Find where the given text appears and provide that cell's center as [x, y] coordinate. 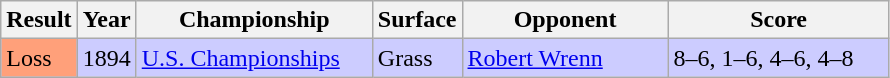
1894 [106, 58]
Surface [417, 20]
Result [39, 20]
Year [106, 20]
Loss [39, 58]
Championship [254, 20]
U.S. Championships [254, 58]
Robert Wrenn [565, 58]
Grass [417, 58]
Score [778, 20]
Opponent [565, 20]
8–6, 1–6, 4–6, 4–8 [778, 58]
